Capture the cell that displays the provided text and extract its [X, Y] central coordinate. 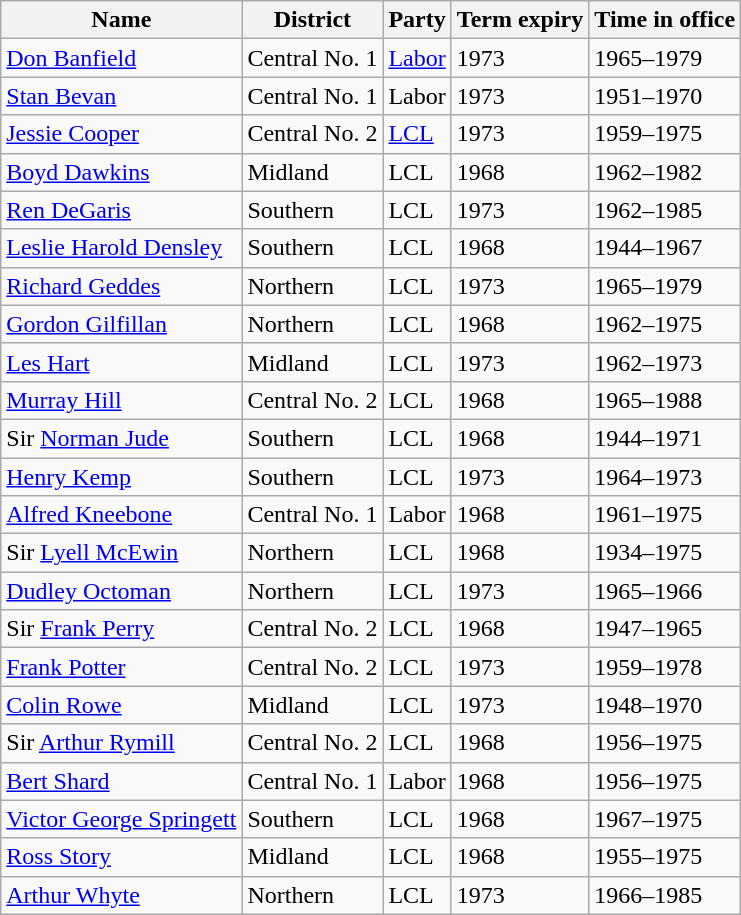
Gordon Gilfillan [122, 324]
Henry Kemp [122, 477]
1955–1975 [665, 857]
Ren DeGaris [122, 210]
Sir Lyell McEwin [122, 553]
1948–1970 [665, 705]
1959–1978 [665, 667]
Sir Frank Perry [122, 629]
Dudley Octoman [122, 591]
Ross Story [122, 857]
1962–1973 [665, 362]
1944–1971 [665, 438]
Murray Hill [122, 400]
1965–1988 [665, 400]
Leslie Harold Densley [122, 248]
Time in office [665, 20]
Colin Rowe [122, 705]
1961–1975 [665, 515]
1967–1975 [665, 819]
Stan Bevan [122, 96]
Party [417, 20]
Richard Geddes [122, 286]
1959–1975 [665, 134]
Jessie Cooper [122, 134]
District [312, 20]
1947–1965 [665, 629]
1962–1982 [665, 172]
Sir Arthur Rymill [122, 743]
1934–1975 [665, 553]
1965–1966 [665, 591]
Victor George Springett [122, 819]
Arthur Whyte [122, 895]
1964–1973 [665, 477]
Frank Potter [122, 667]
Alfred Kneebone [122, 515]
1962–1975 [665, 324]
1962–1985 [665, 210]
Sir Norman Jude [122, 438]
1944–1967 [665, 248]
Bert Shard [122, 781]
Term expiry [520, 20]
Boyd Dawkins [122, 172]
1951–1970 [665, 96]
Les Hart [122, 362]
Name [122, 20]
Don Banfield [122, 58]
1966–1985 [665, 895]
